Output the [X, Y] coordinate of the center of the cell containing the given text.  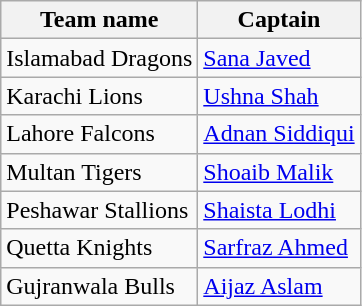
Sana Javed [279, 58]
Islamabad Dragons [100, 58]
Adnan Siddiqui [279, 134]
Lahore Falcons [100, 134]
Captain [279, 20]
Ushna Shah [279, 96]
Karachi Lions [100, 96]
Shoaib Malik [279, 172]
Sarfraz Ahmed [279, 248]
Gujranwala Bulls [100, 286]
Multan Tigers [100, 172]
Aijaz Aslam [279, 286]
Peshawar Stallions [100, 210]
Team name [100, 20]
Quetta Knights [100, 248]
Shaista Lodhi [279, 210]
